From the cell containing the given text, extract its center point as [x, y] coordinate. 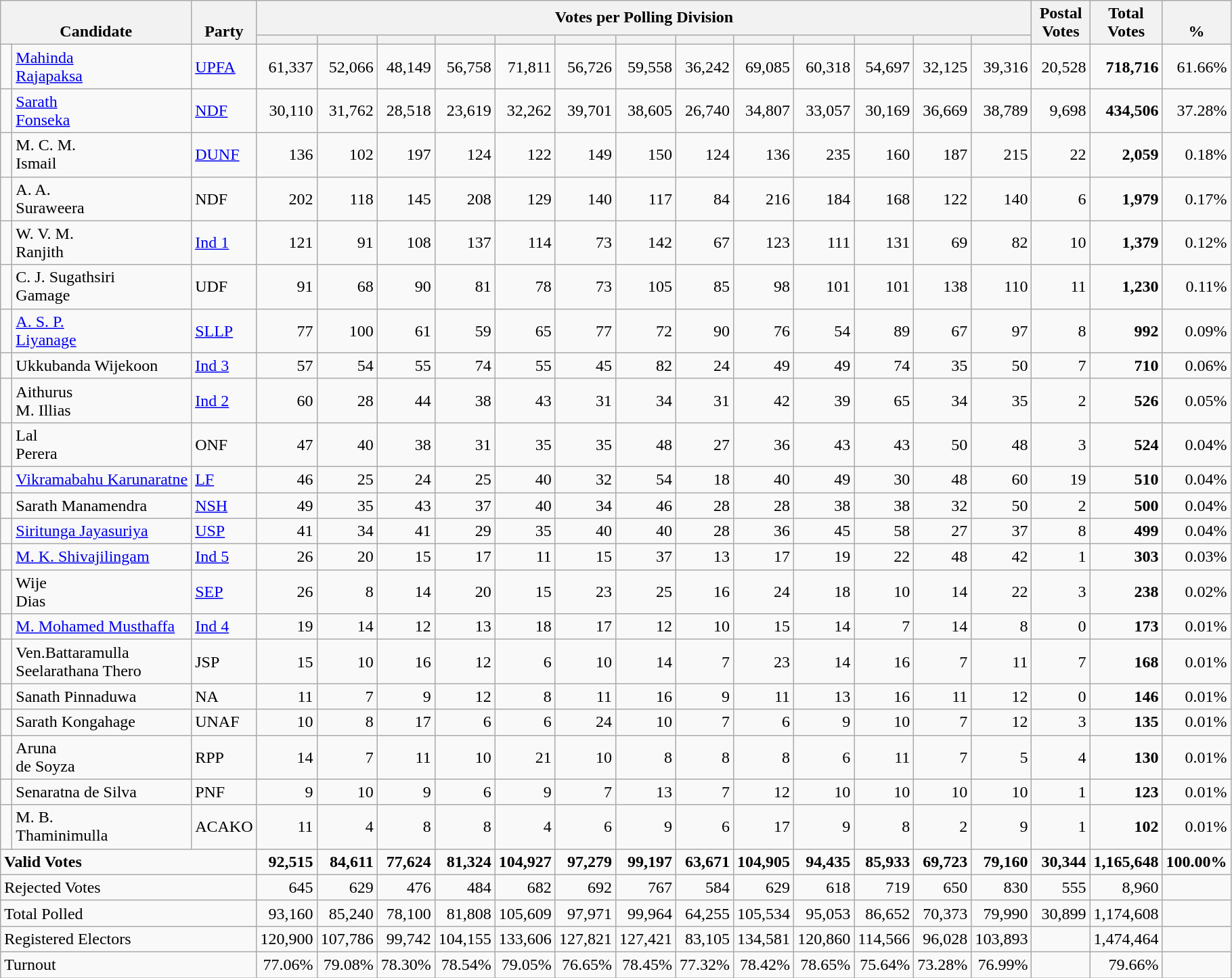
75.64% [884, 964]
% [1197, 23]
830 [1002, 887]
38,605 [646, 111]
78.30% [406, 964]
Sarath Kongahage [102, 722]
500 [1126, 506]
64,255 [704, 913]
47 [287, 444]
992 [1126, 330]
767 [646, 887]
76 [764, 330]
ONF [224, 444]
30,169 [884, 111]
Senaratna de Silva [102, 792]
56,726 [585, 66]
79.08% [347, 964]
104,905 [764, 862]
44 [406, 401]
Votes per Polling Division [644, 18]
69 [942, 242]
97,971 [585, 913]
Sanath Pinnaduwa [102, 696]
59 [464, 330]
584 [704, 887]
69,723 [942, 862]
31,762 [347, 111]
100.00% [1197, 862]
5 [1002, 757]
SarathFonseka [102, 111]
303 [1126, 557]
130 [1126, 757]
A. A. Suraweera [102, 199]
30,899 [1061, 913]
2,059 [1126, 154]
1,474,464 [1126, 939]
M. B. Thaminimulla [102, 827]
77.06% [287, 964]
92,515 [287, 862]
29 [464, 531]
618 [824, 887]
89 [884, 330]
79.66% [1126, 964]
1,979 [1126, 199]
131 [884, 242]
85 [704, 287]
28,518 [406, 111]
105,609 [525, 913]
133,606 [525, 939]
20,528 [1061, 66]
Party [224, 23]
30 [884, 479]
73.28% [942, 964]
0.06% [1197, 365]
68 [347, 287]
8,960 [1126, 887]
84,611 [347, 862]
37.28% [1197, 111]
93,160 [287, 913]
0.12% [1197, 242]
1,165,648 [1126, 862]
Lal Perera [102, 444]
Registered Electors [129, 939]
120,860 [824, 939]
79,990 [1002, 913]
98 [764, 287]
99,742 [406, 939]
78.42% [764, 964]
77,624 [406, 862]
48,149 [406, 66]
0.17% [1197, 199]
197 [406, 154]
30,110 [287, 111]
1,174,608 [1126, 913]
36,242 [704, 66]
PostalVotes [1061, 23]
Total Votes [1126, 23]
M. K. Shivajilingam [102, 557]
202 [287, 199]
184 [824, 199]
W. V. M.Ranjith [102, 242]
69,085 [764, 66]
MahindaRajapaksa [102, 66]
97,279 [585, 862]
107,786 [347, 939]
Turnout [129, 964]
UDF [224, 287]
0.05% [1197, 401]
32,262 [525, 111]
NSH [224, 506]
79,160 [1002, 862]
33,057 [824, 111]
0.02% [1197, 592]
645 [287, 887]
71,811 [525, 66]
63,671 [704, 862]
135 [1126, 722]
510 [1126, 479]
160 [884, 154]
499 [1126, 531]
127,821 [585, 939]
129 [525, 199]
UPFA [224, 66]
57 [287, 365]
138 [942, 287]
M. Mohamed Musthaffa [102, 627]
Candidate [96, 23]
108 [406, 242]
70,373 [942, 913]
85,240 [347, 913]
UNAF [224, 722]
LF [224, 479]
21 [525, 757]
97 [1002, 330]
Ind 5 [224, 557]
SEP [224, 592]
94,435 [824, 862]
RPP [224, 757]
95,053 [824, 913]
Sarath Manamendra [102, 506]
26,740 [704, 111]
Arunade Soyza [102, 757]
86,652 [884, 913]
134,581 [764, 939]
Valid Votes [129, 862]
105,534 [764, 913]
83,105 [704, 939]
692 [585, 887]
36,669 [942, 111]
52,066 [347, 66]
1,379 [1126, 242]
76.99% [1002, 964]
Ind 3 [224, 365]
110 [1002, 287]
PNF [224, 792]
78.54% [464, 964]
23,619 [464, 111]
650 [942, 887]
149 [585, 154]
SLLP [224, 330]
78.65% [824, 964]
39,316 [1002, 66]
484 [464, 887]
78.45% [646, 964]
56,758 [464, 66]
9,698 [1061, 111]
524 [1126, 444]
79.05% [525, 964]
76.65% [585, 964]
A. S. P.Liyanage [102, 330]
85,933 [884, 862]
Ind 1 [224, 242]
238 [1126, 592]
61,337 [287, 66]
476 [406, 887]
78 [525, 287]
77.32% [704, 964]
103,893 [1002, 939]
719 [884, 887]
38,789 [1002, 111]
USP [224, 531]
710 [1126, 365]
Ven.BattaramullaSeelarathana Thero [102, 662]
Rejected Votes [129, 887]
1,230 [1126, 287]
0.18% [1197, 154]
NA [224, 696]
0.09% [1197, 330]
146 [1126, 696]
0.03% [1197, 557]
142 [646, 242]
555 [1061, 887]
84 [704, 199]
104,155 [464, 939]
39 [824, 401]
99,197 [646, 862]
208 [464, 199]
100 [347, 330]
61.66% [1197, 66]
39,701 [585, 111]
58 [884, 531]
DUNF [224, 154]
434,506 [1126, 111]
M. C. M.Ismail [102, 154]
Ind 4 [224, 627]
127,421 [646, 939]
WijeDias [102, 592]
81,324 [464, 862]
34,807 [764, 111]
114 [525, 242]
54,697 [884, 66]
137 [464, 242]
81,808 [464, 913]
81 [464, 287]
ACAKO [224, 827]
Siritunga Jayasuriya [102, 531]
215 [1002, 154]
Ind 2 [224, 401]
173 [1126, 627]
145 [406, 199]
32,125 [942, 66]
Total Polled [129, 913]
718,716 [1126, 66]
187 [942, 154]
121 [287, 242]
235 [824, 154]
99,964 [646, 913]
96,028 [942, 939]
150 [646, 154]
C. J. SugathsiriGamage [102, 287]
118 [347, 199]
111 [824, 242]
120,900 [287, 939]
114,566 [884, 939]
Vikramabahu Karunaratne [102, 479]
682 [525, 887]
Aithurus M. Illias [102, 401]
216 [764, 199]
526 [1126, 401]
104,927 [525, 862]
72 [646, 330]
Ukkubanda Wijekoon [102, 365]
117 [646, 199]
30,344 [1061, 862]
JSP [224, 662]
60,318 [824, 66]
59,558 [646, 66]
61 [406, 330]
78,100 [406, 913]
105 [646, 287]
0.11% [1197, 287]
